Extract the [X, Y] coordinate from the center of the cell holding the provided text.  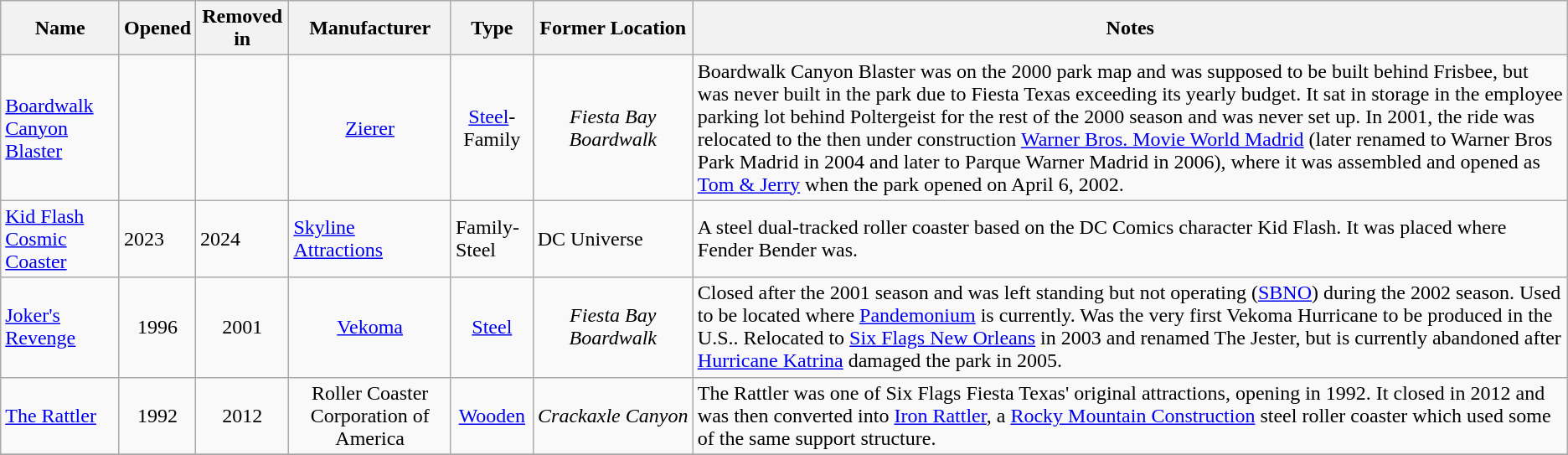
2023 [157, 239]
Notes [1130, 28]
Former Location [613, 28]
2012 [243, 416]
1992 [157, 416]
Crackaxle Canyon [613, 416]
Zierer [370, 127]
Wooden [492, 416]
Name [60, 28]
Steel [492, 327]
Joker's Revenge [60, 327]
Skyline Attractions [370, 239]
Removed in [243, 28]
2024 [243, 239]
2001 [243, 327]
Family-Steel [492, 239]
Steel-Family [492, 127]
Kid Flash Cosmic Coaster [60, 239]
DC Universe [613, 239]
The Rattler [60, 416]
Boardwalk Canyon Blaster [60, 127]
Manufacturer [370, 28]
Opened [157, 28]
Type [492, 28]
A steel dual-tracked roller coaster based on the DC Comics character Kid Flash. It was placed where Fender Bender was. [1130, 239]
Roller Coaster Corporation of America [370, 416]
Vekoma [370, 327]
1996 [157, 327]
